Output the [x, y] coordinate of the center of the cell containing the given text.  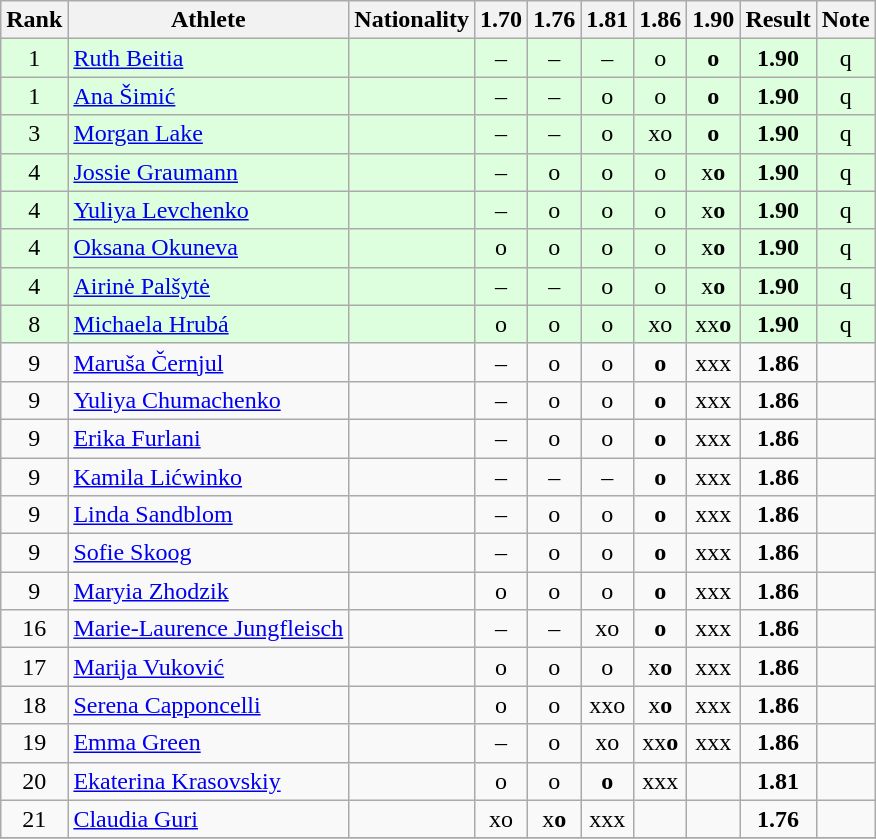
1.70 [502, 20]
Jossie Graumann [208, 172]
21 [34, 819]
Ana Šimić [208, 96]
Linda Sandblom [208, 515]
Maryia Zhodzik [208, 591]
17 [34, 667]
3 [34, 134]
20 [34, 781]
Sofie Skoog [208, 553]
18 [34, 705]
Result [778, 20]
Claudia Guri [208, 819]
Oksana Okuneva [208, 248]
Emma Green [208, 743]
Athlete [208, 20]
Serena Capponcelli [208, 705]
Erika Furlani [208, 438]
Nationality [412, 20]
Michaela Hrubá [208, 324]
8 [34, 324]
Rank [34, 20]
Kamila Lićwinko [208, 477]
Yuliya Chumachenko [208, 400]
Note [846, 20]
Yuliya Levchenko [208, 210]
Airinė Palšytė [208, 286]
Maruša Černjul [208, 362]
Ruth Beitia [208, 58]
Marija Vuković [208, 667]
Ekaterina Krasovskiy [208, 781]
16 [34, 629]
Marie-Laurence Jungfleisch [208, 629]
Morgan Lake [208, 134]
19 [34, 743]
